Output the (x, y) coordinate of the center of the cell containing the given text.  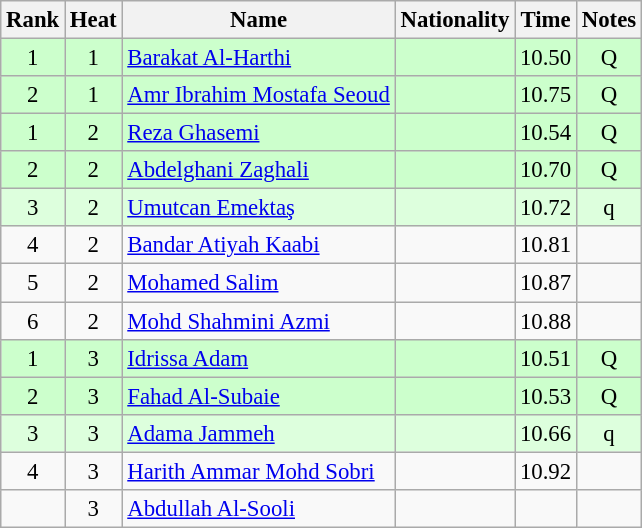
Harith Ammar Mohd Sobri (258, 471)
Name (258, 20)
Abdelghani Zaghali (258, 170)
10.81 (546, 245)
Time (546, 20)
Bandar Atiyah Kaabi (258, 245)
Mohamed Salim (258, 283)
5 (33, 283)
10.92 (546, 471)
10.50 (546, 58)
Rank (33, 20)
Umutcan Emektaş (258, 208)
10.88 (546, 321)
10.70 (546, 170)
10.66 (546, 433)
Adama Jammeh (258, 433)
Abdullah Al-Sooli (258, 509)
Nationality (454, 20)
Amr Ibrahim Mostafa Seoud (258, 95)
10.87 (546, 283)
10.53 (546, 396)
Heat (94, 20)
10.54 (546, 133)
10.51 (546, 358)
Idrissa Adam (258, 358)
Notes (608, 20)
Barakat Al-Harthi (258, 58)
Reza Ghasemi (258, 133)
Fahad Al-Subaie (258, 396)
6 (33, 321)
10.72 (546, 208)
Mohd Shahmini Azmi (258, 321)
10.75 (546, 95)
